Provide the [x, y] coordinate of the cell's center where the given text is located.  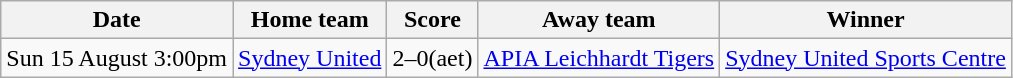
Home team [310, 20]
Sydney United Sports Centre [866, 58]
Winner [866, 20]
Sun 15 August 3:00pm [117, 58]
Date [117, 20]
Score [432, 20]
2–0(aet) [432, 58]
Sydney United [310, 58]
APIA Leichhardt Tigers [599, 58]
Away team [599, 20]
